Provide the [x, y] coordinate of the cell's center where the given text is located.  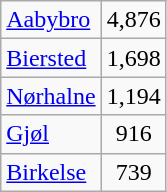
1,698 [134, 58]
916 [134, 134]
4,876 [134, 20]
Aabybro [51, 20]
739 [134, 172]
Gjøl [51, 134]
Nørhalne [51, 96]
Birkelse [51, 172]
1,194 [134, 96]
Biersted [51, 58]
